From the cell containing the given text, extract its center point as [x, y] coordinate. 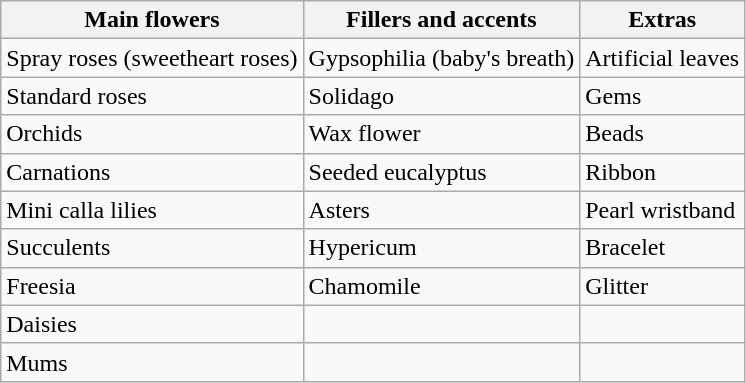
Beads [662, 134]
Succulents [152, 248]
Freesia [152, 286]
Gems [662, 96]
Daisies [152, 324]
Glitter [662, 286]
Hypericum [442, 248]
Extras [662, 20]
Solidago [442, 96]
Seeded eucalyptus [442, 172]
Standard roses [152, 96]
Mini calla lilies [152, 210]
Gypsophilia (baby's breath) [442, 58]
Carnations [152, 172]
Chamomile [442, 286]
Pearl wristband [662, 210]
Spray roses (sweetheart roses) [152, 58]
Asters [442, 210]
Ribbon [662, 172]
Main flowers [152, 20]
Fillers and accents [442, 20]
Mums [152, 362]
Artificial leaves [662, 58]
Wax flower [442, 134]
Orchids [152, 134]
Bracelet [662, 248]
